Locate the cell with the specified text and output its [X, Y] center coordinate. 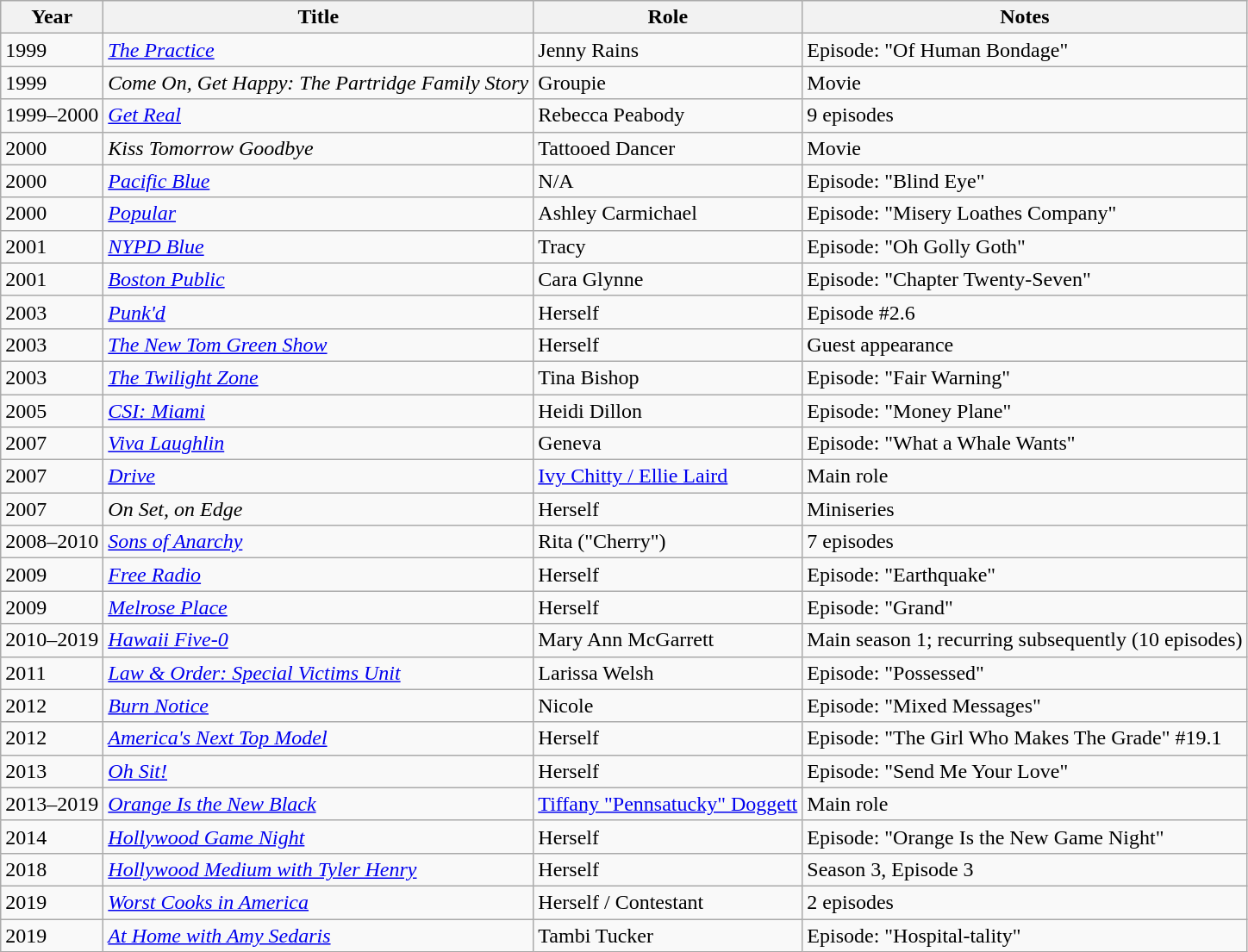
Notes [1025, 17]
On Set, on Edge [319, 509]
Viva Laughlin [319, 444]
Episode: "Send Me Your Love" [1025, 771]
America's Next Top Model [319, 738]
Main season 1; recurring subsequently (10 episodes) [1025, 640]
Sons of Anarchy [319, 542]
Episode: "Fair Warning" [1025, 377]
Hawaii Five-0 [319, 640]
N/A [668, 181]
Hollywood Medium with Tyler Henry [319, 869]
Drive [319, 476]
1999–2000 [52, 115]
Ivy Chitty / Ellie Laird [668, 476]
Hollywood Game Night [319, 837]
Tina Bishop [668, 377]
At Home with Amy Sedaris [319, 935]
Cara Glynne [668, 279]
Episode: "Mixed Messages" [1025, 706]
Episode: "Of Human Bondage" [1025, 50]
Episode: "Money Plane" [1025, 411]
The Practice [319, 50]
Rebecca Peabody [668, 115]
Larissa Welsh [668, 673]
Episode: "Chapter Twenty-Seven" [1025, 279]
Burn Notice [319, 706]
Melrose Place [319, 607]
2 episodes [1025, 902]
The Twilight Zone [319, 377]
Role [668, 17]
2008–2010 [52, 542]
Come On, Get Happy: The Partridge Family Story [319, 83]
Law & Order: Special Victims Unit [319, 673]
CSI: Miami [319, 411]
Pacific Blue [319, 181]
Tambi Tucker [668, 935]
2010–2019 [52, 640]
Popular [319, 214]
Worst Cooks in America [319, 902]
Miniseries [1025, 509]
Nicole [668, 706]
Tracy [668, 246]
Free Radio [319, 575]
Tiffany "Pennsatucky" Doggett [668, 804]
Geneva [668, 444]
Episode: "The Girl Who Makes The Grade" #19.1 [1025, 738]
2011 [52, 673]
Episode: "Possessed" [1025, 673]
2013 [52, 771]
Guest appearance [1025, 345]
Season 3, Episode 3 [1025, 869]
Get Real [319, 115]
Episode: "Grand" [1025, 607]
Rita ("Cherry") [668, 542]
9 episodes [1025, 115]
2014 [52, 837]
2018 [52, 869]
Episode: "Hospital-tality" [1025, 935]
Year [52, 17]
Episode: "What a Whale Wants" [1025, 444]
Kiss Tomorrow Goodbye [319, 148]
Punk'd [319, 312]
The New Tom Green Show [319, 345]
7 episodes [1025, 542]
Mary Ann McGarrett [668, 640]
2005 [52, 411]
Boston Public [319, 279]
Heidi Dillon [668, 411]
Oh Sit! [319, 771]
Groupie [668, 83]
Jenny Rains [668, 50]
Orange Is the New Black [319, 804]
Episode: "Misery Loathes Company" [1025, 214]
2013–2019 [52, 804]
Episode: "Earthquake" [1025, 575]
Tattooed Dancer [668, 148]
NYPD Blue [319, 246]
Herself / Contestant [668, 902]
Ashley Carmichael [668, 214]
Episode #2.6 [1025, 312]
Episode: "Blind Eye" [1025, 181]
Episode: "Orange Is the New Game Night" [1025, 837]
Episode: "Oh Golly Goth" [1025, 246]
Title [319, 17]
